Return the (x, y) coordinate for the center point of the cell that contains the specified text.  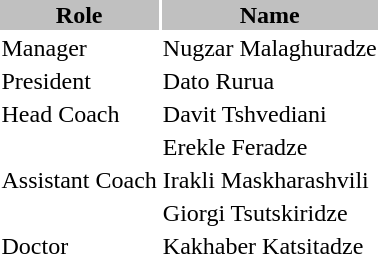
Manager (79, 48)
Giorgi Tsutskiridze (270, 213)
Role (79, 15)
Dato Rurua (270, 81)
Davit Tshvediani (270, 114)
Name (270, 15)
President (79, 81)
Head Coach (79, 114)
Assistant Coach (79, 180)
Nugzar Malaghuradze (270, 48)
Irakli Maskharashvili (270, 180)
Erekle Feradze (270, 147)
